Determine the [X, Y] coordinate at the center of the cell enclosing the given text.  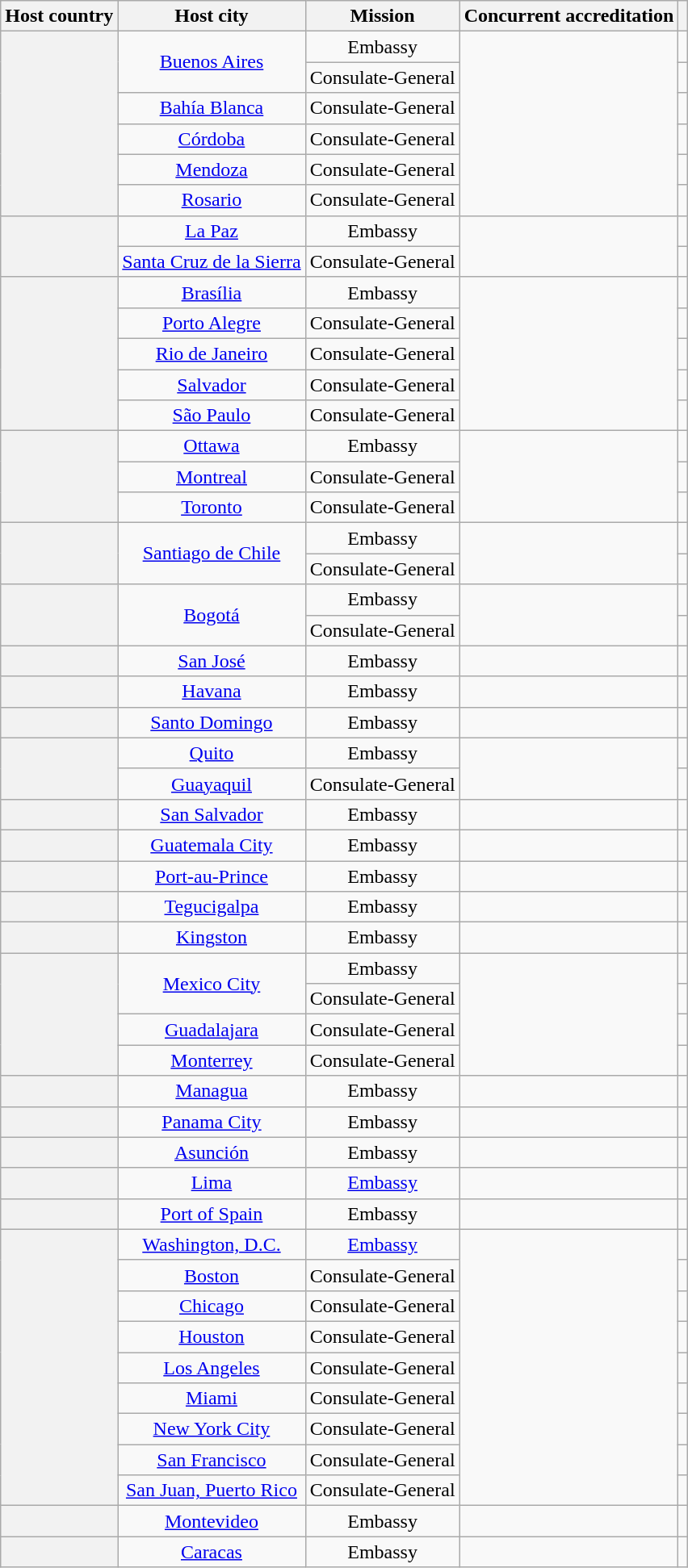
Miami [212, 1399]
Toronto [212, 508]
Port-au-Prince [212, 876]
Panama City [212, 1122]
Chicago [212, 1306]
La Paz [212, 231]
Bahía Blanca [212, 108]
San José [212, 661]
Salvador [212, 385]
São Paulo [212, 416]
Rio de Janeiro [212, 353]
Kingston [212, 938]
Porto Alegre [212, 323]
Houston [212, 1336]
Montevideo [212, 1521]
Los Angeles [212, 1368]
Boston [212, 1275]
Santa Cruz de la Sierra [212, 261]
Caracas [212, 1552]
Guadalajara [212, 1030]
Host country [60, 16]
Bogotá [212, 615]
Tegucigalpa [212, 907]
Monterrey [212, 1060]
Host city [212, 16]
San Salvador [212, 814]
San Francisco [212, 1460]
Montreal [212, 477]
Santo Domingo [212, 722]
Mendoza [212, 169]
Guatemala City [212, 845]
Rosario [212, 200]
Mission [383, 16]
Ottawa [212, 446]
Brasília [212, 292]
Concurrent accreditation [568, 16]
Santiago de Chile [212, 554]
Washington, D.C. [212, 1244]
San Juan, Puerto Rico [212, 1491]
Buenos Aires [212, 62]
Guayaquil [212, 784]
Asunción [212, 1152]
Córdoba [212, 139]
Managua [212, 1091]
New York City [212, 1429]
Quito [212, 753]
Havana [212, 692]
Lima [212, 1183]
Mexico City [212, 984]
Port of Spain [212, 1214]
